Output the (X, Y) coordinate of the center of the cell containing the given text.  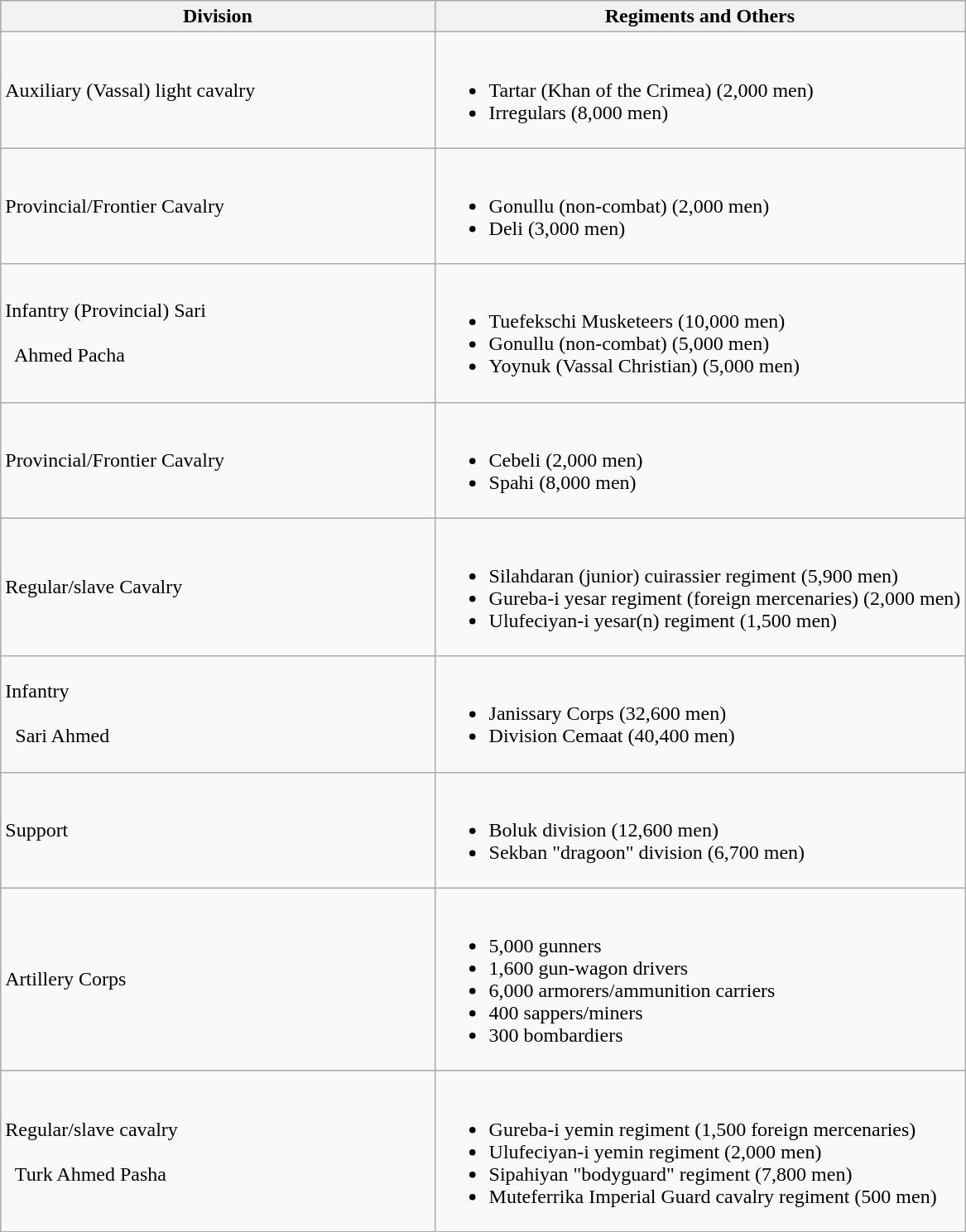
Tuefekschi Musketeers (10,000 men)Gonullu (non-combat) (5,000 men)Yoynuk (Vassal Christian) (5,000 men) (700, 333)
Regular/slave cavalry Turk Ahmed Pasha (218, 1151)
Infantry Sari Ahmed (218, 714)
Tartar (Khan of the Crimea) (2,000 men)Irregulars (8,000 men) (700, 90)
Boluk division (12,600 men)Sekban "dragoon" division (6,700 men) (700, 830)
Regiments and Others (700, 17)
Cebeli (2,000 men)Spahi (8,000 men) (700, 460)
Support (218, 830)
Auxiliary (Vassal) light cavalry (218, 90)
Gonullu (non-combat) (2,000 men)Deli (3,000 men) (700, 206)
Infantry (Provincial) Sari Ahmed Pacha (218, 333)
Janissary Corps (32,600 men)Division Cemaat (40,400 men) (700, 714)
Regular/slave Cavalry (218, 587)
Artillery Corps (218, 980)
Division (218, 17)
5,000 gunners1,600 gun-wagon drivers6,000 armorers/ammunition carriers400 sappers/miners300 bombardiers (700, 980)
